Scan for the cell matching the given text and deliver its [X, Y] coordinate at center. 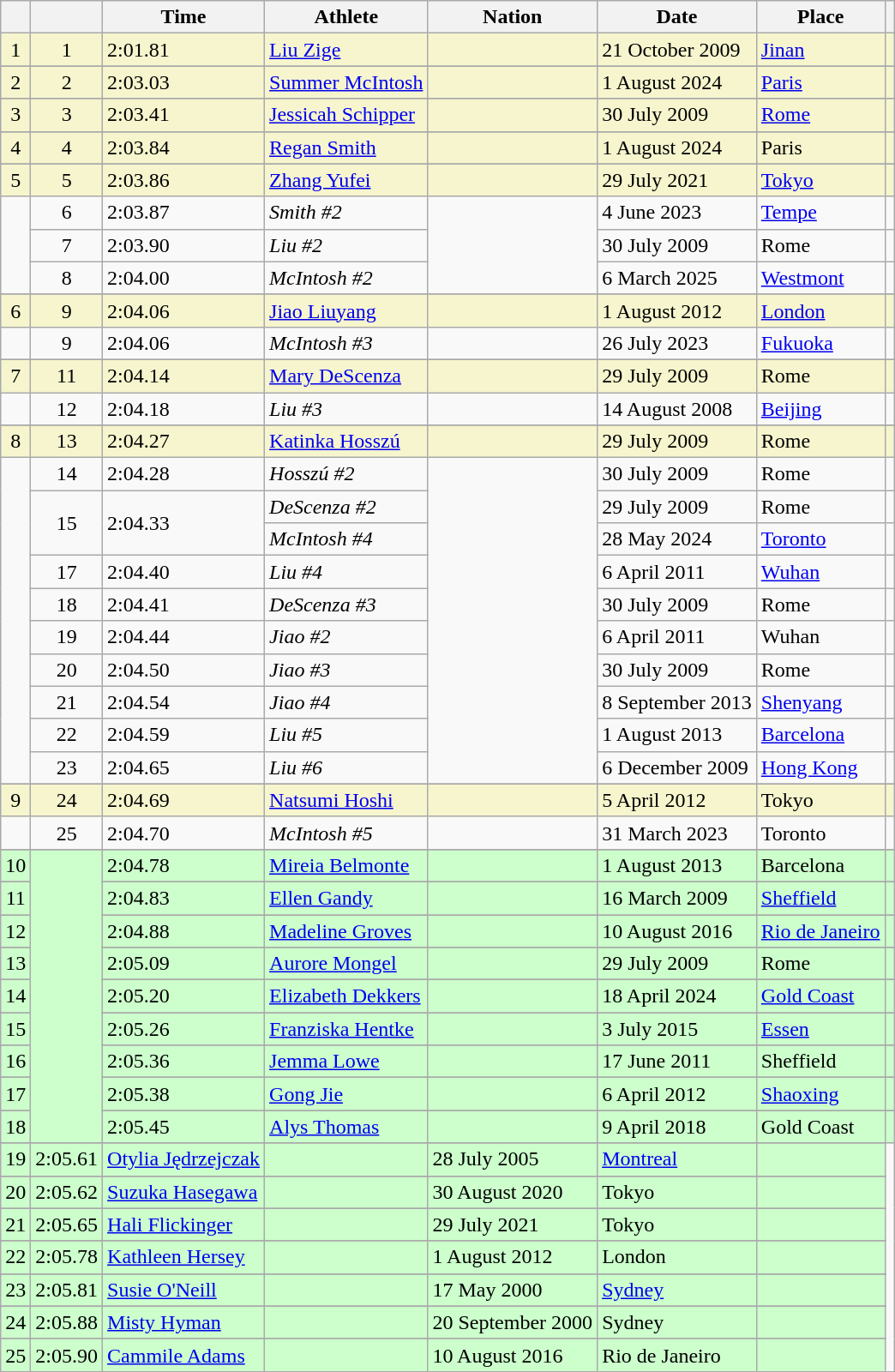
16 March 2009 [677, 898]
4 June 2023 [677, 213]
2:05.38 [183, 1094]
2:04.33 [183, 523]
18 April 2024 [677, 996]
30 August 2020 [513, 1192]
2:01.81 [183, 50]
Nation [513, 17]
2:04.28 [183, 474]
Ellen Gandy [346, 898]
2:04.70 [183, 833]
2:04.65 [183, 767]
Gong Jie [346, 1094]
Franziska Hentke [346, 1029]
31 March 2023 [677, 833]
Athlete [346, 17]
Jemma Lowe [346, 1062]
2:03.41 [183, 115]
2:05.62 [67, 1192]
Beijing [820, 409]
6 April 2012 [677, 1094]
16 [15, 1062]
Liu #6 [346, 767]
9 April 2018 [677, 1127]
2:04.40 [183, 572]
Jiao #4 [346, 702]
2:05.90 [67, 1355]
2:03.84 [183, 147]
8 September 2013 [677, 702]
Madeline Groves [346, 930]
5 April 2012 [677, 800]
2:03.90 [183, 245]
Shaoxing [820, 1094]
Susie O'Neill [183, 1290]
17 June 2011 [677, 1062]
Hali Flickinger [183, 1225]
28 July 2005 [513, 1159]
Essen [820, 1029]
Shenyang [820, 702]
Katinka Hosszú [346, 442]
Regan Smith [346, 147]
Misty Hyman [183, 1322]
Jiao Liuyang [346, 310]
2:04.59 [183, 735]
14 August 2008 [677, 409]
10 [15, 865]
McIntosh #4 [346, 539]
2:04.50 [183, 670]
2:04.78 [183, 865]
3 July 2015 [677, 1029]
DeScenza #2 [346, 507]
2:04.69 [183, 800]
Natsumi Hoshi [346, 800]
McIntosh #3 [346, 343]
2:04.44 [183, 637]
2:04.14 [183, 376]
Jiao #3 [346, 670]
2:04.27 [183, 442]
2:04.54 [183, 702]
6 March 2025 [677, 278]
2:05.36 [183, 1062]
2:05.81 [67, 1290]
Jinan [820, 50]
Montreal [677, 1159]
Jessicah Schipper [346, 115]
Smith #2 [346, 213]
2:05.65 [67, 1225]
6 December 2009 [677, 767]
2:03.86 [183, 180]
Elizabeth Dekkers [346, 996]
Jiao #2 [346, 637]
2:05.78 [67, 1257]
Aurore Mongel [346, 964]
2:04.83 [183, 898]
DeScenza #3 [346, 605]
Kathleen Hersey [183, 1257]
2:05.09 [183, 964]
Cammile Adams [183, 1355]
Otylia Jędrzejczak [183, 1159]
McIntosh #5 [346, 833]
Suzuka Hasegawa [183, 1192]
28 May 2024 [677, 539]
17 May 2000 [513, 1290]
21 October 2009 [677, 50]
2:05.26 [183, 1029]
2:04.41 [183, 605]
2:05.20 [183, 996]
Mary DeScenza [346, 376]
Date [677, 17]
Liu #3 [346, 409]
2:04.88 [183, 930]
Hong Kong [820, 767]
Westmont [820, 278]
McIntosh #2 [346, 278]
Liu #4 [346, 572]
2:05.61 [67, 1159]
Liu #5 [346, 735]
Mireia Belmonte [346, 865]
Place [820, 17]
Tempe [820, 213]
2:03.03 [183, 82]
Liu #2 [346, 245]
2:03.87 [183, 213]
2:05.45 [183, 1127]
Summer McIntosh [346, 82]
20 September 2000 [513, 1322]
2:05.88 [67, 1322]
26 July 2023 [677, 343]
Liu Zige [346, 50]
Hosszú #2 [346, 474]
Fukuoka [820, 343]
Time [183, 17]
Alys Thomas [346, 1127]
Zhang Yufei [346, 180]
2:04.18 [183, 409]
2:04.00 [183, 278]
